Determine the [X, Y] coordinate at the center of the cell enclosing the given text.  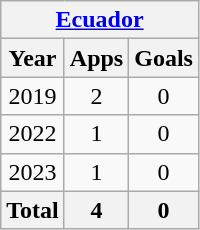
Total [33, 210]
Ecuador [100, 20]
2022 [33, 134]
Goals [164, 58]
Apps [96, 58]
4 [96, 210]
Year [33, 58]
2 [96, 96]
2019 [33, 96]
2023 [33, 172]
